From the cell containing the given text, extract its center point as (x, y) coordinate. 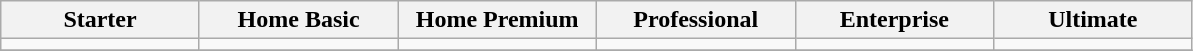
Starter (100, 20)
Home Premium (498, 20)
Ultimate (1094, 20)
Professional (696, 20)
Enterprise (894, 20)
Home Basic (298, 20)
